From the cell containing the given text, extract its center point as (x, y) coordinate. 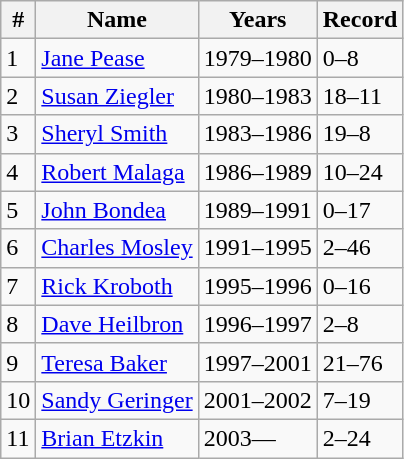
John Bondea (117, 210)
Name (117, 20)
4 (18, 172)
11 (18, 438)
21–76 (360, 362)
0–17 (360, 210)
Years (258, 20)
2 (18, 96)
1980–1983 (258, 96)
# (18, 20)
18–11 (360, 96)
7–19 (360, 400)
Susan Ziegler (117, 96)
Rick Kroboth (117, 286)
0–16 (360, 286)
0–8 (360, 58)
6 (18, 248)
5 (18, 210)
2–8 (360, 324)
10–24 (360, 172)
1979–1980 (258, 58)
Dave Heilbron (117, 324)
19–8 (360, 134)
1986–1989 (258, 172)
Sheryl Smith (117, 134)
1996–1997 (258, 324)
10 (18, 400)
3 (18, 134)
Brian Etzkin (117, 438)
1997–2001 (258, 362)
1991–1995 (258, 248)
Teresa Baker (117, 362)
1 (18, 58)
1995–1996 (258, 286)
Record (360, 20)
1983–1986 (258, 134)
2–46 (360, 248)
2001–2002 (258, 400)
Sandy Geringer (117, 400)
Robert Malaga (117, 172)
9 (18, 362)
Charles Mosley (117, 248)
1989–1991 (258, 210)
2003— (258, 438)
7 (18, 286)
Jane Pease (117, 58)
8 (18, 324)
2–24 (360, 438)
